Find where the given text appears and provide that cell's center as [X, Y] coordinate. 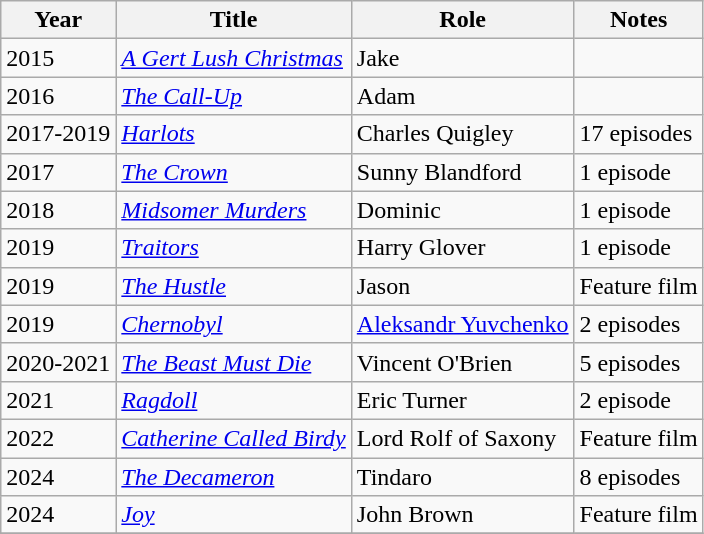
Notes [638, 20]
17 episodes [638, 134]
A Gert Lush Christmas [234, 58]
Traitors [234, 248]
8 episodes [638, 477]
The Call-Up [234, 96]
The Crown [234, 172]
The Decameron [234, 477]
2 episodes [638, 324]
Aleksandr Yuvchenko [462, 324]
2 episode [638, 400]
Sunny Blandford [462, 172]
Year [58, 20]
2020-2021 [58, 362]
Jason [462, 286]
Eric Turner [462, 400]
Adam [462, 96]
Catherine Called Birdy [234, 438]
Charles Quigley [462, 134]
Harlots [234, 134]
John Brown [462, 515]
The Beast Must Die [234, 362]
Chernobyl [234, 324]
Dominic [462, 210]
Jake [462, 58]
2022 [58, 438]
Harry Glover [462, 248]
Joy [234, 515]
2021 [58, 400]
Title [234, 20]
Vincent O'Brien [462, 362]
Midsomer Murders [234, 210]
2017-2019 [58, 134]
Ragdoll [234, 400]
2017 [58, 172]
2015 [58, 58]
Lord Rolf of Saxony [462, 438]
5 episodes [638, 362]
Tindaro [462, 477]
The Hustle [234, 286]
Role [462, 20]
2016 [58, 96]
2018 [58, 210]
